Capture the cell that displays the provided text and extract its [X, Y] central coordinate. 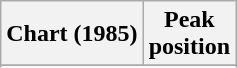
Peak position [189, 34]
Chart (1985) [72, 34]
